From the cell containing the given text, extract its center point as [X, Y] coordinate. 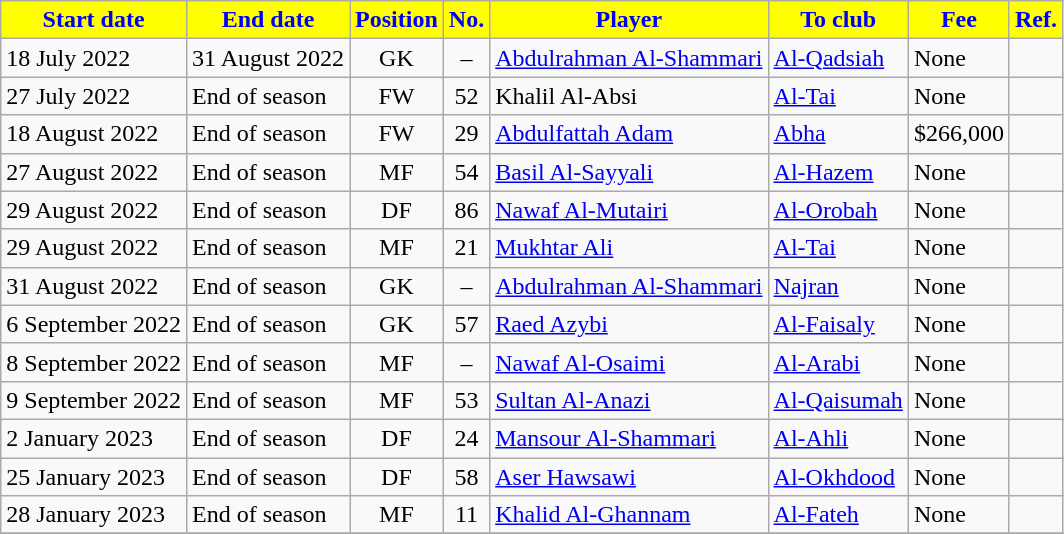
End date [268, 20]
Player [629, 20]
Raed Azybi [629, 324]
Aser Hawsawi [629, 477]
58 [466, 477]
Mukhtar Ali [629, 248]
Al-Orobah [838, 210]
86 [466, 210]
11 [466, 515]
Al-Qadsiah [838, 58]
Position [397, 20]
18 July 2022 [94, 58]
Khalid Al-Ghannam [629, 515]
Basil Al-Sayyali [629, 172]
Ref. [1036, 20]
Najran [838, 286]
18 August 2022 [94, 134]
24 [466, 438]
27 August 2022 [94, 172]
Nawaf Al-Mutairi [629, 210]
Fee [958, 20]
Al-Qaisumah [838, 400]
To club [838, 20]
6 September 2022 [94, 324]
$266,000 [958, 134]
Al-Hazem [838, 172]
21 [466, 248]
Mansour Al-Shammari [629, 438]
Sultan Al-Anazi [629, 400]
53 [466, 400]
8 September 2022 [94, 362]
Al-Arabi [838, 362]
Khalil Al-Absi [629, 96]
54 [466, 172]
Al-Fateh [838, 515]
Al-Ahli [838, 438]
Al-Okhdood [838, 477]
9 September 2022 [94, 400]
Abha [838, 134]
2 January 2023 [94, 438]
29 [466, 134]
52 [466, 96]
25 January 2023 [94, 477]
28 January 2023 [94, 515]
57 [466, 324]
No. [466, 20]
Al-Faisaly [838, 324]
Abdulfattah Adam [629, 134]
27 July 2022 [94, 96]
Start date [94, 20]
Nawaf Al-Osaimi [629, 362]
